Determine the (x, y) coordinate at the center of the cell enclosing the given text.  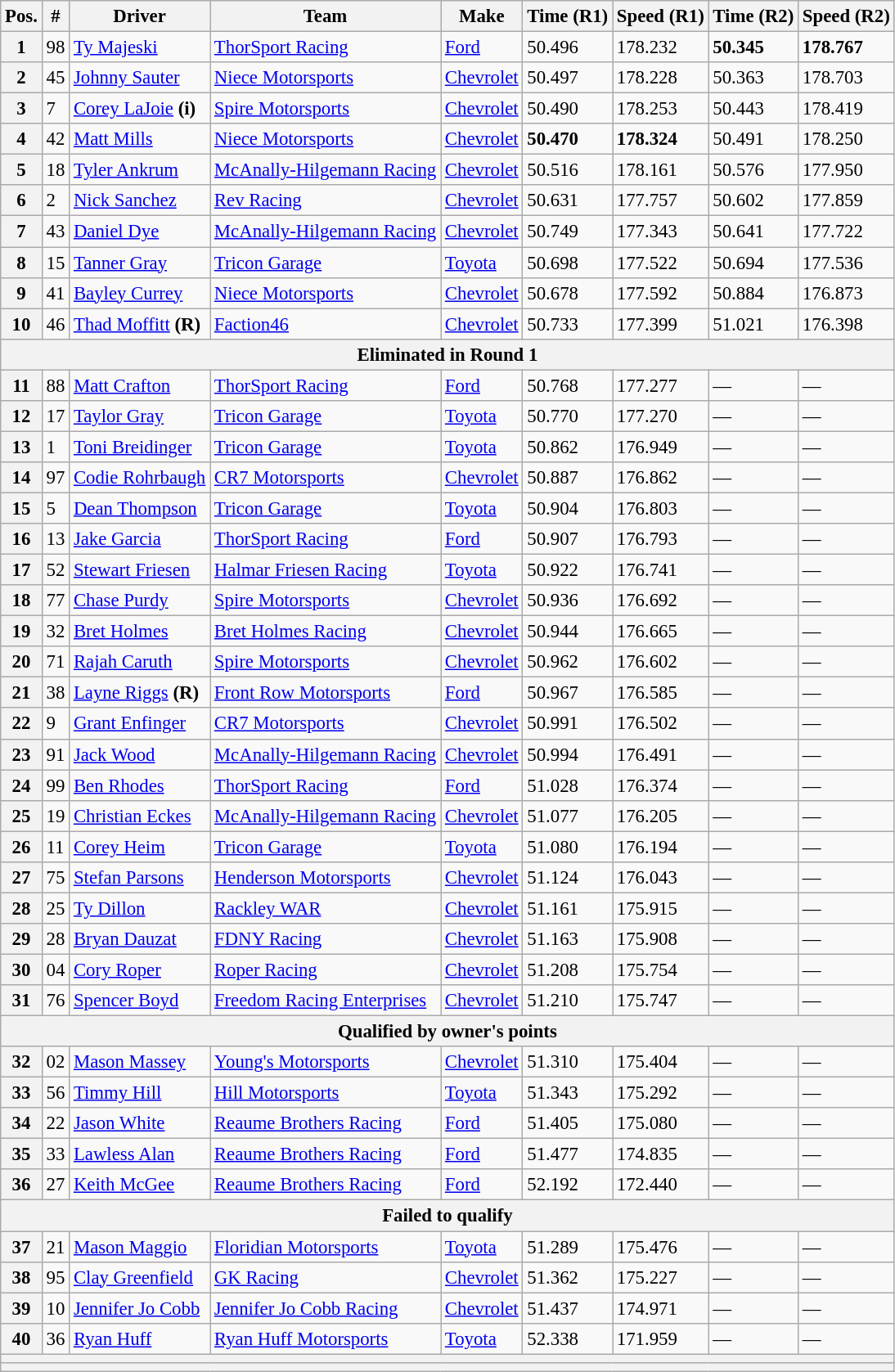
51.161 (568, 908)
50.944 (568, 632)
Thad Moffitt (R) (140, 324)
40 (21, 1338)
178.232 (660, 47)
Bret Holmes Racing (326, 632)
Clay Greenfield (140, 1277)
50.733 (568, 324)
50.862 (568, 447)
Bayley Currey (140, 293)
50.602 (753, 200)
176.491 (660, 754)
50.496 (568, 47)
Tyler Ankrum (140, 170)
Time (R2) (753, 16)
176.205 (660, 816)
Matt Mills (140, 139)
50.631 (568, 200)
176.602 (660, 662)
14 (21, 478)
Corey Heim (140, 847)
42 (56, 139)
50.698 (568, 263)
51.343 (568, 1093)
176.502 (660, 724)
Matt Crafton (140, 385)
178.324 (660, 139)
Halmar Friesen Racing (326, 570)
Jake Garcia (140, 539)
# (56, 16)
50.749 (568, 232)
178.250 (847, 139)
50.884 (753, 293)
50.907 (568, 539)
Dean Thompson (140, 508)
175.908 (660, 939)
Layne Riggs (R) (140, 693)
04 (56, 969)
37 (21, 1247)
Ben Rhodes (140, 785)
23 (21, 754)
176.793 (660, 539)
50.994 (568, 754)
35 (21, 1154)
Cory Roper (140, 969)
Timmy Hill (140, 1093)
Bryan Dauzat (140, 939)
Rev Racing (326, 200)
176.398 (847, 324)
175.476 (660, 1247)
50.922 (568, 570)
178.703 (847, 78)
91 (56, 754)
171.959 (660, 1338)
29 (21, 939)
176.692 (660, 601)
Stefan Parsons (140, 878)
Rackley WAR (326, 908)
51.080 (568, 847)
Henderson Motorsports (326, 878)
175.754 (660, 969)
56 (56, 1093)
176.949 (660, 447)
Pos. (21, 16)
50.962 (568, 662)
34 (21, 1123)
Team (326, 16)
176.043 (660, 878)
02 (56, 1062)
Failed to qualify (447, 1216)
50.491 (753, 139)
Floridian Motorsports (326, 1247)
Bret Holmes (140, 632)
50.363 (753, 78)
Toni Breidinger (140, 447)
50.967 (568, 693)
Speed (R2) (847, 16)
Christian Eckes (140, 816)
24 (21, 785)
4 (21, 139)
Speed (R1) (660, 16)
50.490 (568, 109)
Mason Massey (140, 1062)
175.080 (660, 1123)
77 (56, 601)
6 (21, 200)
Freedom Racing Enterprises (326, 1001)
176.803 (660, 508)
50.936 (568, 601)
51.208 (568, 969)
177.722 (847, 232)
Ryan Huff Motorsports (326, 1338)
175.292 (660, 1093)
51.362 (568, 1277)
51.310 (568, 1062)
176.873 (847, 293)
175.404 (660, 1062)
178.419 (847, 109)
20 (21, 662)
51.405 (568, 1123)
172.440 (660, 1185)
51.210 (568, 1001)
51.163 (568, 939)
26 (21, 847)
41 (56, 293)
50.887 (568, 478)
51.289 (568, 1247)
45 (56, 78)
8 (21, 263)
Qualified by owner's points (447, 1032)
175.747 (660, 1001)
Driver (140, 16)
Jack Wood (140, 754)
GK Racing (326, 1277)
39 (21, 1308)
76 (56, 1001)
51.077 (568, 816)
Front Row Motorsports (326, 693)
177.859 (847, 200)
51.028 (568, 785)
12 (21, 416)
Faction46 (326, 324)
Keith McGee (140, 1185)
Time (R1) (568, 16)
50.694 (753, 263)
Codie Rohrbaugh (140, 478)
178.228 (660, 78)
Rajah Caruth (140, 662)
174.971 (660, 1308)
176.374 (660, 785)
98 (56, 47)
177.522 (660, 263)
51.437 (568, 1308)
178.767 (847, 47)
52.338 (568, 1338)
177.950 (847, 170)
176.194 (660, 847)
43 (56, 232)
Daniel Dye (140, 232)
50.770 (568, 416)
Eliminated in Round 1 (447, 354)
178.253 (660, 109)
176.585 (660, 693)
177.277 (660, 385)
177.592 (660, 293)
16 (21, 539)
177.757 (660, 200)
176.741 (660, 570)
Taylor Gray (140, 416)
51.477 (568, 1154)
Hill Motorsports (326, 1093)
30 (21, 969)
Chase Purdy (140, 601)
50.497 (568, 78)
95 (56, 1277)
71 (56, 662)
176.665 (660, 632)
52.192 (568, 1185)
Nick Sanchez (140, 200)
51.021 (753, 324)
46 (56, 324)
50.345 (753, 47)
50.470 (568, 139)
177.399 (660, 324)
3 (21, 109)
50.443 (753, 109)
178.161 (660, 170)
Ryan Huff (140, 1338)
Lawless Alan (140, 1154)
50.678 (568, 293)
Spencer Boyd (140, 1001)
50.576 (753, 170)
50.768 (568, 385)
50.904 (568, 508)
Jason White (140, 1123)
88 (56, 385)
31 (21, 1001)
52 (56, 570)
75 (56, 878)
51.124 (568, 878)
175.227 (660, 1277)
Ty Dillon (140, 908)
Tanner Gray (140, 263)
175.915 (660, 908)
177.343 (660, 232)
Young's Motorsports (326, 1062)
FDNY Racing (326, 939)
Johnny Sauter (140, 78)
177.536 (847, 263)
Stewart Friesen (140, 570)
Jennifer Jo Cobb (140, 1308)
50.516 (568, 170)
Jennifer Jo Cobb Racing (326, 1308)
97 (56, 478)
50.641 (753, 232)
176.862 (660, 478)
Ty Majeski (140, 47)
174.835 (660, 1154)
50.991 (568, 724)
Grant Enfinger (140, 724)
Make (482, 16)
Corey LaJoie (i) (140, 109)
99 (56, 785)
Roper Racing (326, 969)
177.270 (660, 416)
Mason Maggio (140, 1247)
